Scan for the cell matching the given text and deliver its (x, y) coordinate at center. 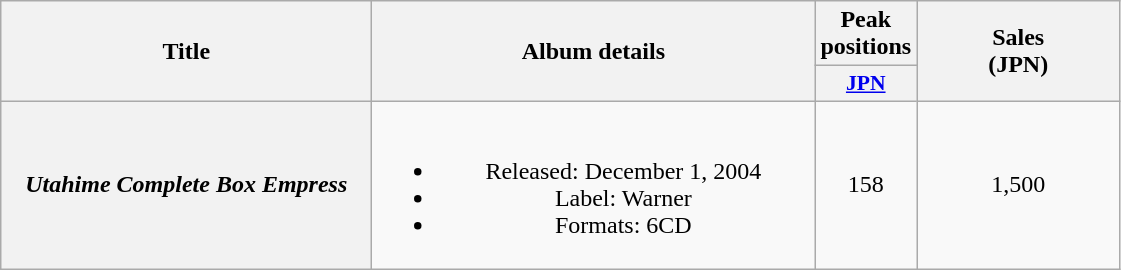
Released: December 1, 2004Label: WarnerFormats: 6CD (594, 184)
Album details (594, 52)
JPN (866, 84)
158 (866, 184)
1,500 (1018, 184)
Sales(JPN) (1018, 52)
Title (186, 52)
Peak positions (866, 34)
Utahime Complete Box Empress (186, 184)
